Detect which cell encompasses the target text, then output its (X, Y) center coordinate. 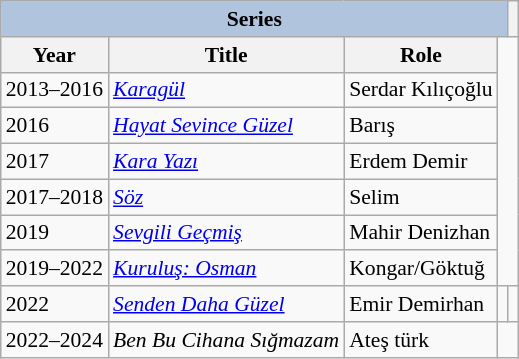
Kongar/Göktuğ (420, 269)
2016 (54, 126)
Role (420, 55)
2019–2022 (54, 269)
Kara Yazı (226, 162)
Year (54, 55)
Söz (226, 197)
Serdar Kılıçoğlu (420, 90)
Series (254, 19)
Senden Daha Güzel (226, 304)
Erdem Demir (420, 162)
Emir Demirhan (420, 304)
Sevgili Geçmiş (226, 233)
2022–2024 (54, 340)
Hayat Sevince Güzel (226, 126)
Title (226, 55)
2013–2016 (54, 90)
2019 (54, 233)
Mahir Denizhan (420, 233)
2017 (54, 162)
Kuruluş: Osman (226, 269)
Selim (420, 197)
2017–2018 (54, 197)
Ben Bu Cihana Sığmazam (226, 340)
Barış (420, 126)
2022 (54, 304)
Karagül (226, 90)
Ateş türk (420, 340)
